Scan for the cell matching the given text and deliver its (x, y) coordinate at center. 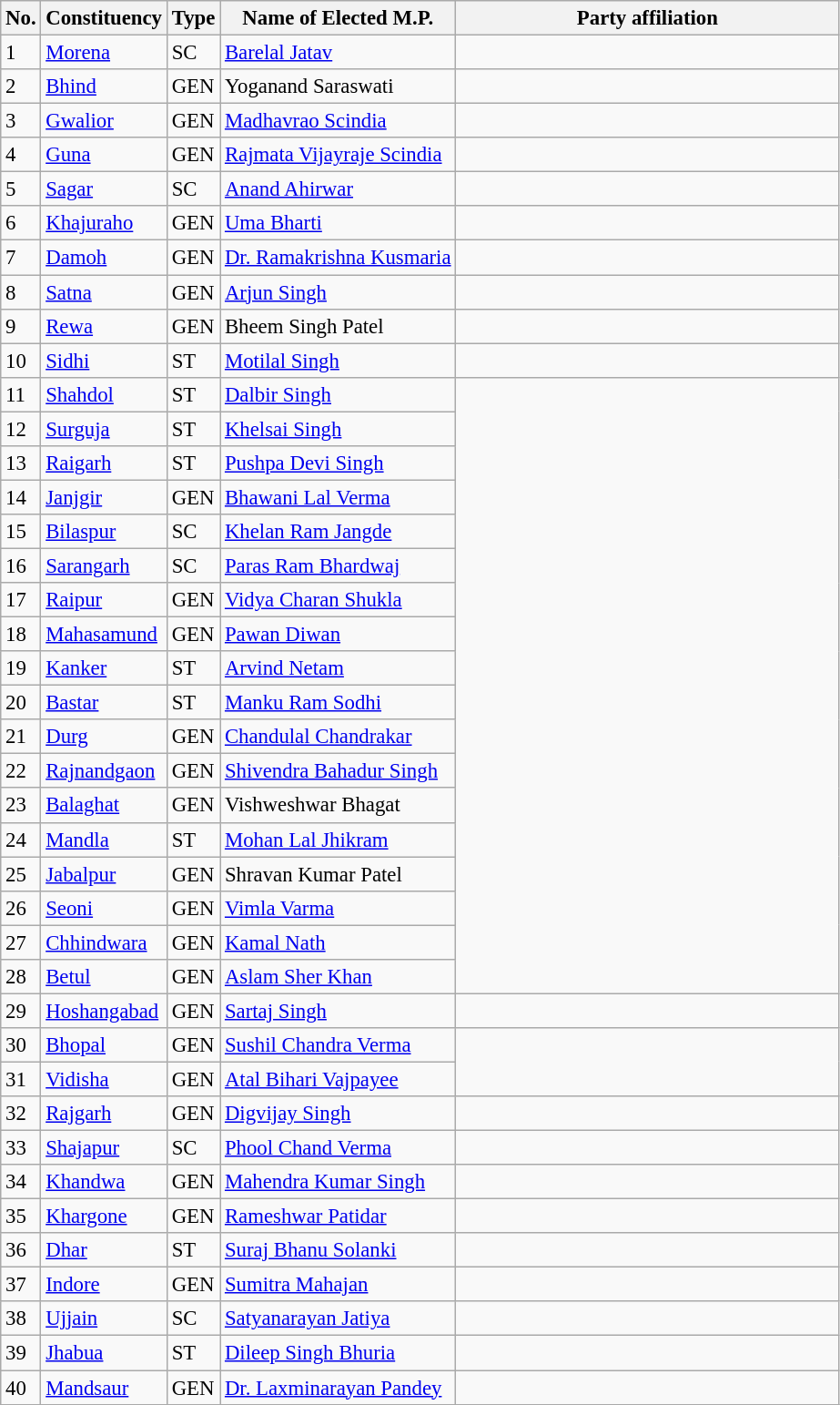
39 (21, 1353)
Janjgir (104, 497)
2 (21, 87)
Shivendra Bahadur Singh (339, 771)
Name of Elected M.P. (339, 18)
Sartaj Singh (339, 1011)
Mahendra Kumar Singh (339, 1182)
13 (21, 463)
Mandla (104, 840)
Gwalior (104, 121)
Bheem Singh Patel (339, 326)
Dr. Laxminarayan Pandey (339, 1388)
1 (21, 53)
Type (193, 18)
30 (21, 1045)
Morena (104, 53)
Kamal Nath (339, 942)
7 (21, 258)
Sagar (104, 189)
Khelan Ram Jangde (339, 532)
Sushil Chandra Verma (339, 1045)
Dhar (104, 1250)
11 (21, 394)
Arvind Netam (339, 668)
14 (21, 497)
Yoganand Saraswati (339, 87)
Khandwa (104, 1182)
22 (21, 771)
Vidya Charan Shukla (339, 600)
17 (21, 600)
19 (21, 668)
23 (21, 806)
10 (21, 361)
Rajgarh (104, 1114)
Shahdol (104, 394)
Pawan Diwan (339, 635)
32 (21, 1114)
Suraj Bhanu Solanki (339, 1250)
Phool Chand Verma (339, 1148)
Mohan Lal Jhikram (339, 840)
Durg (104, 737)
Sarangarh (104, 565)
Kanker (104, 668)
37 (21, 1285)
Satyanarayan Jatiya (339, 1319)
33 (21, 1148)
Bilaspur (104, 532)
Rewa (104, 326)
Satna (104, 292)
Guna (104, 155)
Digvijay Singh (339, 1114)
Anand Ahirwar (339, 189)
Rajmata Vijayraje Scindia (339, 155)
Vidisha (104, 1079)
Vishweshwar Bhagat (339, 806)
Shajapur (104, 1148)
Vimla Varma (339, 908)
Manku Ram Sodhi (339, 703)
Jhabua (104, 1353)
Sidhi (104, 361)
Paras Ram Bhardwaj (339, 565)
Madhavrao Scindia (339, 121)
4 (21, 155)
Motilal Singh (339, 361)
15 (21, 532)
Dileep Singh Bhuria (339, 1353)
Bastar (104, 703)
Constituency (104, 18)
Indore (104, 1285)
Betul (104, 977)
Dalbir Singh (339, 394)
Khargone (104, 1217)
Surguja (104, 429)
Khajuraho (104, 223)
Bhawani Lal Verma (339, 497)
29 (21, 1011)
6 (21, 223)
34 (21, 1182)
Bhind (104, 87)
Party affiliation (648, 18)
5 (21, 189)
21 (21, 737)
Mandsaur (104, 1388)
27 (21, 942)
Aslam Sher Khan (339, 977)
Chandulal Chandrakar (339, 737)
16 (21, 565)
Khelsai Singh (339, 429)
35 (21, 1217)
Seoni (104, 908)
3 (21, 121)
Chhindwara (104, 942)
40 (21, 1388)
Rameshwar Patidar (339, 1217)
28 (21, 977)
24 (21, 840)
Jabalpur (104, 874)
9 (21, 326)
Raigarh (104, 463)
Ujjain (104, 1319)
31 (21, 1079)
Hoshangabad (104, 1011)
Raipur (104, 600)
Mahasamund (104, 635)
Damoh (104, 258)
26 (21, 908)
Dr. Ramakrishna Kusmaria (339, 258)
Uma Bharti (339, 223)
Bhopal (104, 1045)
Barelal Jatav (339, 53)
25 (21, 874)
Rajnandgaon (104, 771)
Atal Bihari Vajpayee (339, 1079)
Pushpa Devi Singh (339, 463)
Shravan Kumar Patel (339, 874)
8 (21, 292)
12 (21, 429)
36 (21, 1250)
Arjun Singh (339, 292)
18 (21, 635)
20 (21, 703)
No. (21, 18)
Sumitra Mahajan (339, 1285)
Balaghat (104, 806)
38 (21, 1319)
